Pinpoint the cell where the given text exists, returning its (x, y) midpoint coordinate. 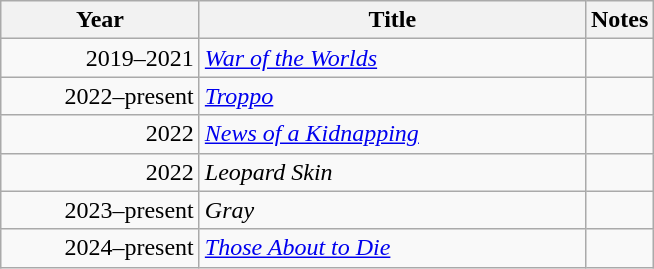
2023–present (100, 210)
2019–2021 (100, 58)
Gray (392, 210)
Notes (619, 20)
2022–present (100, 96)
News of a Kidnapping (392, 134)
Year (100, 20)
War of the Worlds (392, 58)
2024–present (100, 248)
Those About to Die (392, 248)
Title (392, 20)
Leopard Skin (392, 172)
Troppo (392, 96)
